Search for the cell housing the specified text and yield its (X, Y) center coordinate. 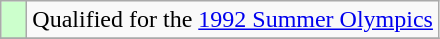
Qualified for the 1992 Summer Olympics (233, 20)
